Search for the cell housing the specified text and yield its (x, y) center coordinate. 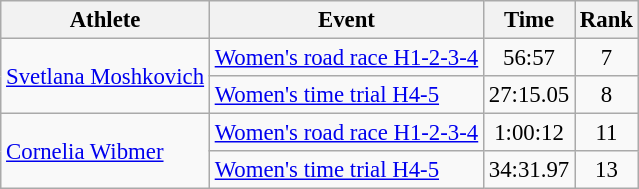
Rank (606, 20)
Event (346, 20)
8 (606, 95)
7 (606, 58)
Svetlana Moshkovich (106, 76)
13 (606, 170)
1:00:12 (530, 133)
34:31.97 (530, 170)
27:15.05 (530, 95)
Cornelia Wibmer (106, 152)
11 (606, 133)
Athlete (106, 20)
Time (530, 20)
56:57 (530, 58)
